Find where the given text appears and provide that cell's center as [X, Y] coordinate. 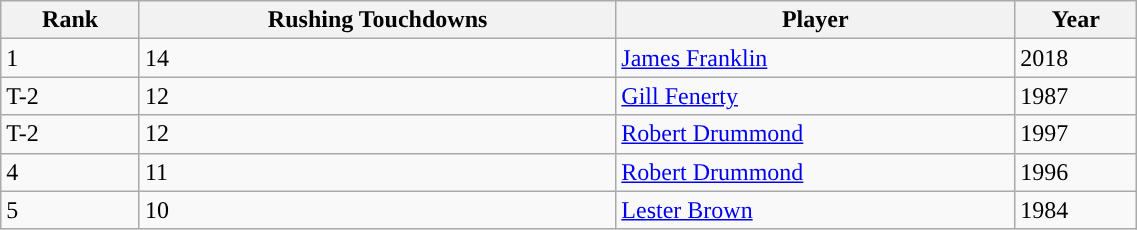
James Franklin [816, 58]
4 [70, 172]
Rushing Touchdowns [377, 20]
14 [377, 58]
Rank [70, 20]
Gill Fenerty [816, 96]
1987 [1076, 96]
1997 [1076, 134]
Year [1076, 20]
5 [70, 210]
10 [377, 210]
11 [377, 172]
Player [816, 20]
2018 [1076, 58]
1 [70, 58]
Lester Brown [816, 210]
1996 [1076, 172]
1984 [1076, 210]
